For the text-containing cell, return its midpoint in (X, Y) coordinate format. 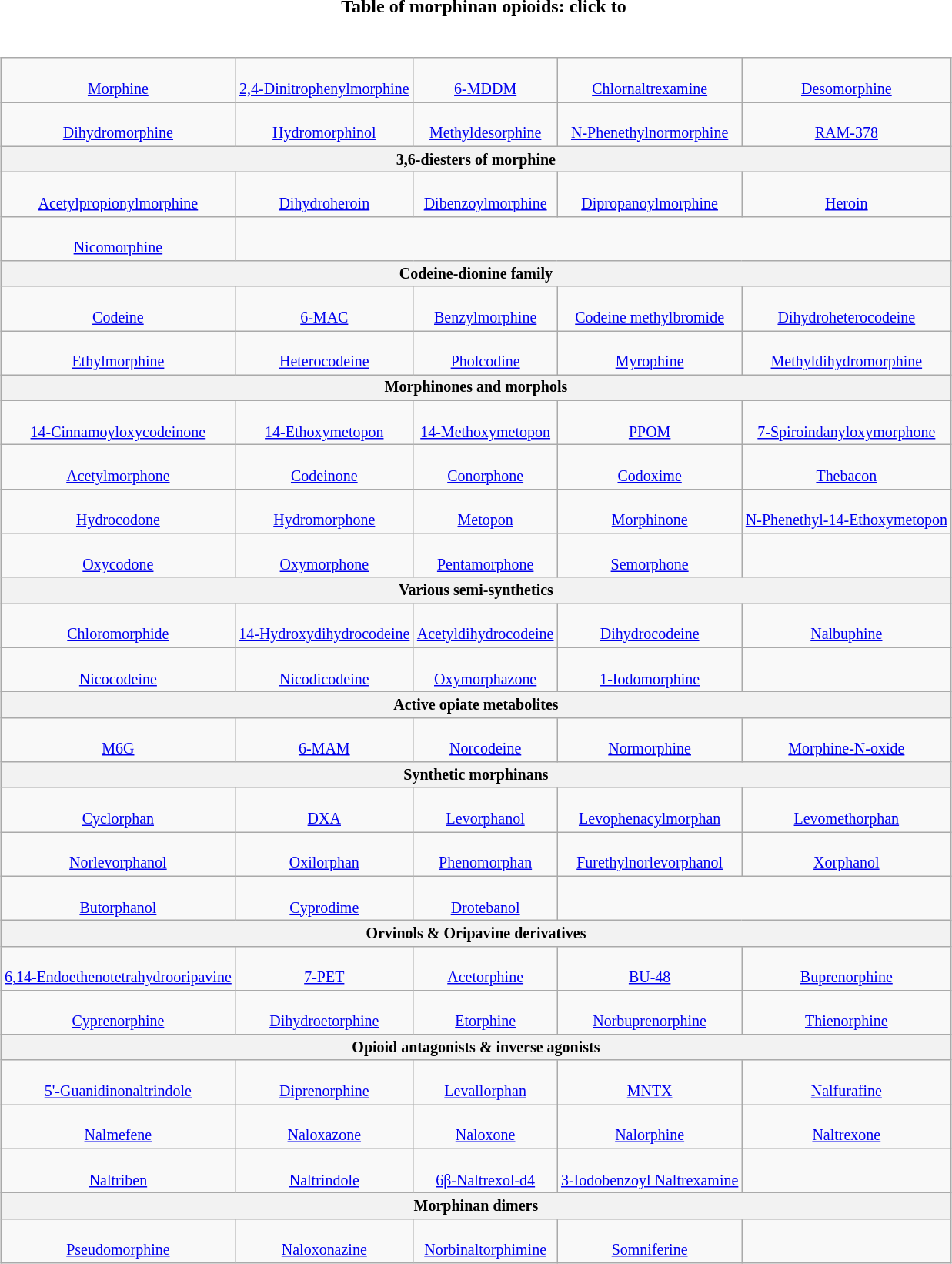
Levomethorphan (847, 810)
PPOM (650, 422)
Desomorphine (847, 80)
Acetylpropionylmorphine (118, 194)
Oxycodone (118, 556)
1-Iodomorphine (650, 670)
Oxymorphazone (485, 670)
Nicodicodeine (325, 670)
Norbinaltorphimine (485, 1241)
Morphinan dimers (476, 1205)
N-Phenethyl-14-Ethoxymetopon (847, 511)
Thebacon (847, 466)
Dibenzoylmorphine (485, 194)
Orvinols & Oripavine derivatives (476, 933)
Heterocodeine (325, 353)
Various semi-synthetics (476, 590)
Dihydroetorphine (325, 1012)
Xorphanol (847, 854)
Oxilorphan (325, 854)
Nalmefene (118, 1127)
Etorphine (485, 1012)
Codoxime (650, 466)
6-MAC (325, 308)
Nalorphine (650, 1127)
Hydromorphone (325, 511)
Norbuprenorphine (650, 1012)
M6G (118, 739)
6β-Naltrexol-d4 (485, 1170)
Drotebanol (485, 898)
Levallorphan (485, 1082)
14-Ethoxymetopon (325, 422)
Morphine-N-oxide (847, 739)
2,4-Dinitrophenylmorphine (325, 80)
Cyprenorphine (118, 1012)
Methyldesorphine (485, 125)
6-MDDM (485, 80)
Nalbuphine (847, 625)
Hydrocodone (118, 511)
Naltrexone (847, 1127)
Nalfurafine (847, 1082)
Butorphanol (118, 898)
Levophenacylmorphan (650, 810)
Morphinone (650, 511)
Dihydroheroin (325, 194)
6-MAM (325, 739)
Naltrindole (325, 1170)
Furethylnorlevorphanol (650, 854)
Codeine-dionine family (476, 274)
3-Iodobenzoyl Naltrexamine (650, 1170)
RAM-378 (847, 125)
Cyclorphan (118, 810)
Naloxonazine (325, 1241)
Heroin (847, 194)
14-Hydroxydihydrocodeine (325, 625)
Nicocodeine (118, 670)
Metopon (485, 511)
Chlornaltrexamine (650, 80)
Thienorphine (847, 1012)
Levorphanol (485, 810)
Semorphone (650, 556)
Morphine (118, 80)
Morphinones and morphols (476, 388)
Norcodeine (485, 739)
DXA (325, 810)
Chloromorphide (118, 625)
14-Cinnamoyloxycodeinone (118, 422)
Pseudomorphine (118, 1241)
Norlevorphanol (118, 854)
Naloxone (485, 1127)
Phenomorphan (485, 854)
Dihydrocodeine (650, 625)
Ethylmorphine (118, 353)
Codeine (118, 308)
Somniferine (650, 1241)
BU-48 (650, 968)
Synthetic morphinans (476, 774)
7-Spiroindanyloxymorphone (847, 422)
Buprenorphine (847, 968)
Methyldihydromorphine (847, 353)
Normorphine (650, 739)
Dipropanoylmorphine (650, 194)
Codeine methylbromide (650, 308)
Active opiate metabolites (476, 705)
Acetylmorphone (118, 466)
5'-Guanidinonaltrindole (118, 1082)
MNTX (650, 1082)
Diprenorphine (325, 1082)
6,14-Endoethenotetrahydrooripavine (118, 968)
Conorphone (485, 466)
Hydromorphinol (325, 125)
Myrophine (650, 353)
Benzylmorphine (485, 308)
N-Phenethylnormorphine (650, 125)
3,6-diesters of morphine (476, 159)
14-Methoxymetopon (485, 422)
Oxymorphone (325, 556)
Nicomorphine (118, 239)
Dihydroheterocodeine (847, 308)
7-PET (325, 968)
Dihydromorphine (118, 125)
Pholcodine (485, 353)
Acetorphine (485, 968)
Naltriben (118, 1170)
Opioid antagonists & inverse agonists (476, 1047)
Codeinone (325, 466)
Cyprodime (325, 898)
Naloxazone (325, 1127)
Acetyldihydrocodeine (485, 625)
Pentamorphone (485, 556)
